Return [X, Y] of the center of cell containing provided text 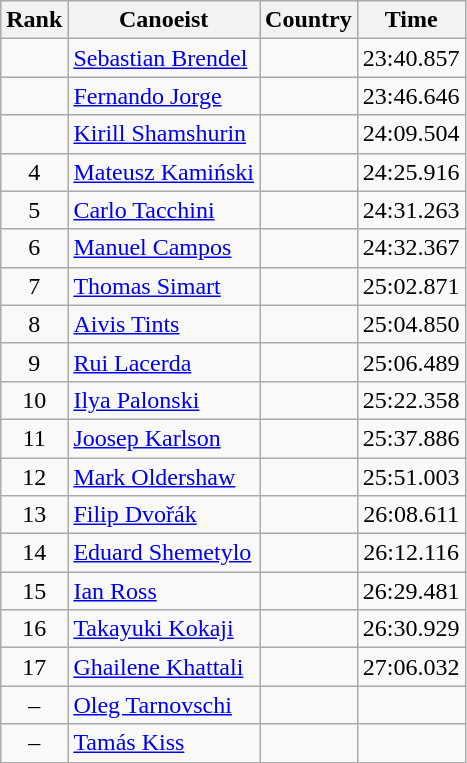
Sebastian Brendel [164, 58]
Country [309, 20]
4 [34, 172]
15 [34, 591]
Aivis Tints [164, 324]
25:22.358 [411, 400]
25:02.871 [411, 286]
12 [34, 477]
8 [34, 324]
23:40.857 [411, 58]
10 [34, 400]
23:46.646 [411, 96]
16 [34, 629]
26:12.116 [411, 553]
5 [34, 210]
13 [34, 515]
Takayuki Kokaji [164, 629]
Carlo Tacchini [164, 210]
14 [34, 553]
24:31.263 [411, 210]
Filip Dvořák [164, 515]
Thomas Simart [164, 286]
Ian Ross [164, 591]
Oleg Tarnovschi [164, 705]
24:25.916 [411, 172]
Ghailene Khattali [164, 667]
25:06.489 [411, 362]
25:51.003 [411, 477]
9 [34, 362]
Tamás Kiss [164, 743]
Time [411, 20]
27:06.032 [411, 667]
25:37.886 [411, 438]
26:30.929 [411, 629]
Fernando Jorge [164, 96]
Rank [34, 20]
7 [34, 286]
Eduard Shemetylo [164, 553]
Joosep Karlson [164, 438]
Manuel Campos [164, 248]
Mark Oldershaw [164, 477]
6 [34, 248]
25:04.850 [411, 324]
26:29.481 [411, 591]
Ilya Palonski [164, 400]
24:32.367 [411, 248]
Kirill Shamshurin [164, 134]
Canoeist [164, 20]
24:09.504 [411, 134]
26:08.611 [411, 515]
17 [34, 667]
11 [34, 438]
Mateusz Kamiński [164, 172]
Rui Lacerda [164, 362]
